Locate the cell with the specified text and output its (x, y) center coordinate. 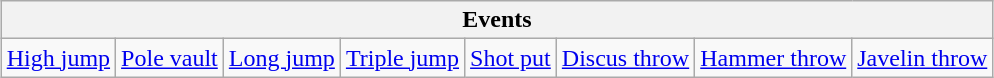
Javelin throw (922, 58)
Long jump (282, 58)
Discus throw (625, 58)
Shot put (511, 58)
Events (497, 20)
Pole vault (170, 58)
High jump (58, 58)
Hammer throw (774, 58)
Triple jump (402, 58)
